Return (X, Y) of the center of cell containing provided text 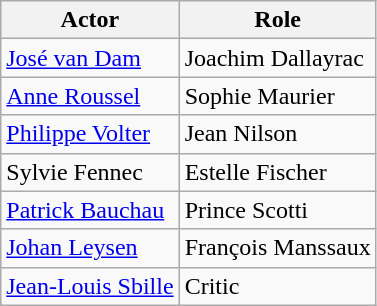
Philippe Volter (90, 134)
Sylvie Fennec (90, 172)
Jean-Louis Sbille (90, 286)
Patrick Bauchau (90, 210)
Jean Nilson (278, 134)
Anne Roussel (90, 96)
Sophie Maurier (278, 96)
Actor (90, 20)
Joachim Dallayrac (278, 58)
François Manssaux (278, 248)
Estelle Fischer (278, 172)
Role (278, 20)
Johan Leysen (90, 248)
Critic (278, 286)
Prince Scotti (278, 210)
José van Dam (90, 58)
